Capture the cell that displays the provided text and extract its (X, Y) central coordinate. 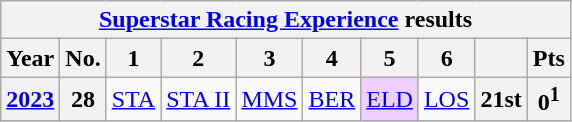
01 (548, 100)
No. (83, 58)
28 (83, 100)
STA II (198, 100)
LOS (446, 100)
1 (133, 58)
4 (332, 58)
6 (446, 58)
ELD (390, 100)
Superstar Racing Experience results (286, 20)
MMS (270, 100)
Pts (548, 58)
Year (30, 58)
2023 (30, 100)
5 (390, 58)
STA (133, 100)
3 (270, 58)
21st (501, 100)
2 (198, 58)
BER (332, 100)
